Search for the cell housing the specified text and yield its (X, Y) center coordinate. 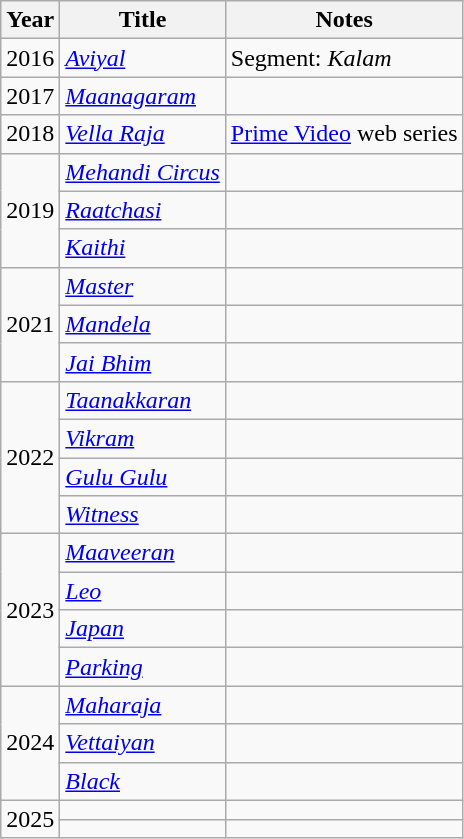
Maaveeran (142, 553)
2017 (30, 96)
Taanakkaran (142, 400)
Jai Bhim (142, 362)
Prime Video web series (344, 134)
Japan (142, 629)
Kaithi (142, 248)
2024 (30, 743)
Title (142, 20)
2018 (30, 134)
2016 (30, 58)
Mehandi Circus (142, 172)
Segment: Kalam (344, 58)
Aviyal (142, 58)
Maharaja (142, 705)
Raatchasi (142, 210)
Leo (142, 591)
Vella Raja (142, 134)
Vettaiyan (142, 743)
2019 (30, 210)
2021 (30, 324)
2025 (30, 819)
Master (142, 286)
Parking (142, 667)
Maanagaram (142, 96)
Witness (142, 515)
Gulu Gulu (142, 477)
2022 (30, 457)
Year (30, 20)
Mandela (142, 324)
Vikram (142, 438)
Black (142, 781)
2023 (30, 610)
Notes (344, 20)
